For the text-containing cell, return its midpoint in (x, y) coordinate format. 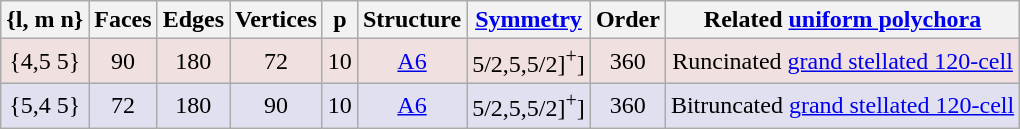
p (340, 20)
Bitruncated grand stellated 120-cell (842, 106)
{4,5 5} (45, 62)
Vertices (276, 20)
Related uniform polychora (842, 20)
Symmetry (529, 20)
Edges (193, 20)
Faces (123, 20)
{l, m n} (45, 20)
{5,4 5} (45, 106)
Runcinated grand stellated 120-cell (842, 62)
Order (628, 20)
Structure (412, 20)
